Scan for the cell matching the given text and deliver its [X, Y] coordinate at center. 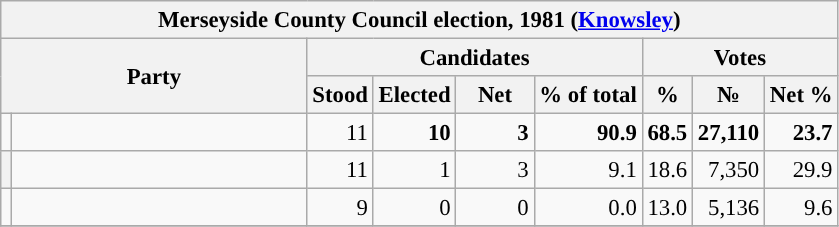
90.9 [588, 133]
Votes [740, 58]
10 [414, 133]
27,110 [729, 133]
0.0 [588, 208]
Stood [340, 95]
Elected [414, 95]
23.7 [802, 133]
9 [340, 208]
29.9 [802, 170]
5,136 [729, 208]
9.1 [588, 170]
% [667, 95]
Candidates [474, 58]
Merseyside County Council election, 1981 (Knowsley) [420, 20]
Net % [802, 95]
7,350 [729, 170]
Party [154, 76]
1 [414, 170]
9.6 [802, 208]
18.6 [667, 170]
Net [495, 95]
№ [729, 95]
68.5 [667, 133]
13.0 [667, 208]
% of total [588, 95]
